Find where the given text appears and provide that cell's center as (x, y) coordinate. 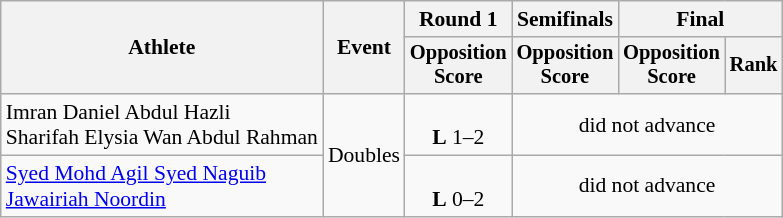
Imran Daniel Abdul HazliSharifah Elysia Wan Abdul Rahman (162, 124)
L 1–2 (458, 124)
Doubles (364, 155)
Event (364, 48)
Syed Mohd Agil Syed NaguibJawairiah Noordin (162, 186)
Final (700, 19)
Semifinals (566, 19)
L 0–2 (458, 186)
Athlete (162, 48)
Round 1 (458, 19)
Rank (754, 66)
